Return [x, y] of the center of cell containing provided text 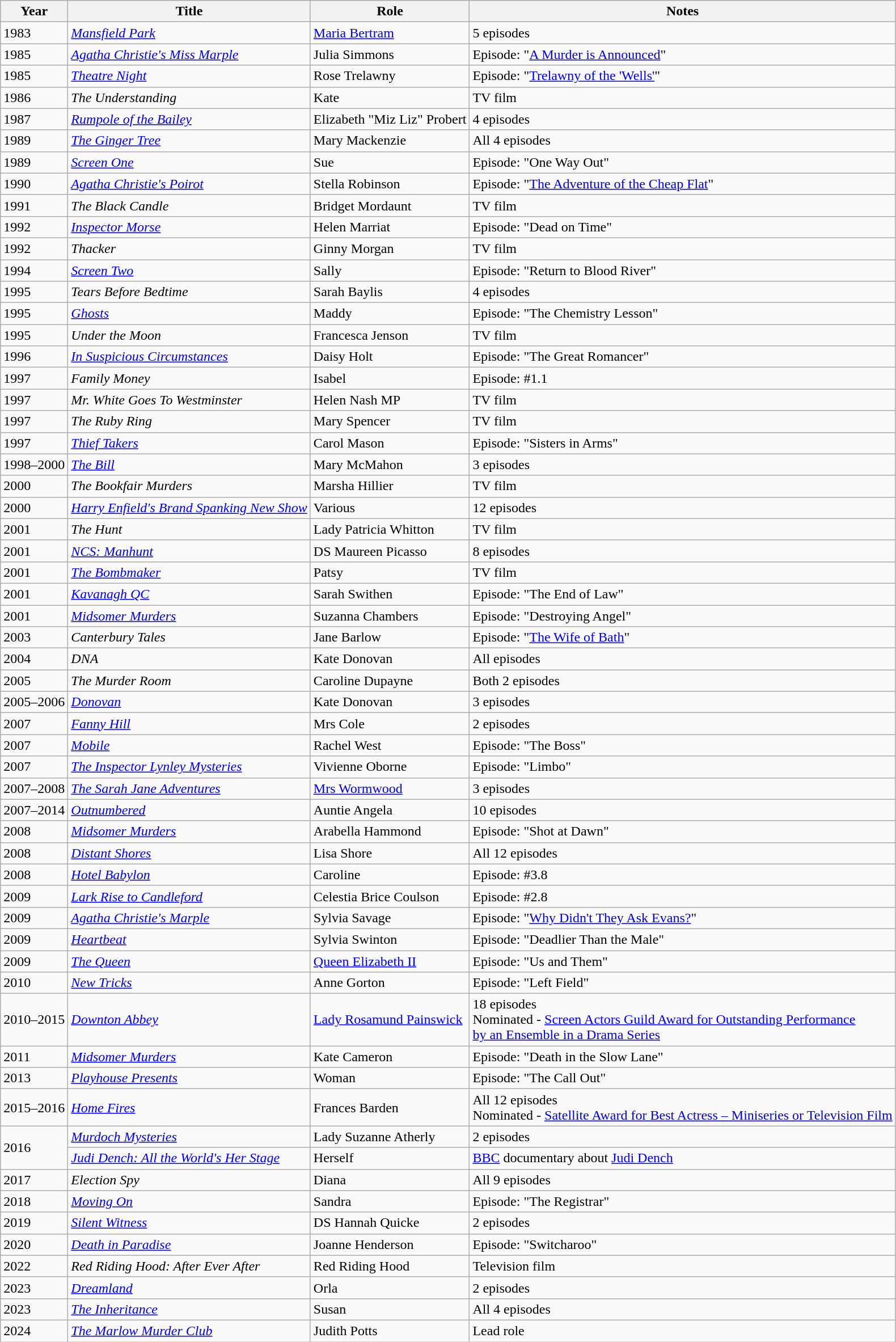
Episode: "Death in the Slow Lane" [683, 1057]
Celestia Brice Coulson [390, 896]
Dreamland [189, 1288]
1998–2000 [34, 465]
Notes [683, 11]
Herself [390, 1158]
Thacker [189, 248]
Rachel West [390, 745]
Kate Cameron [390, 1057]
The Inspector Lynley Mysteries [189, 767]
BBC documentary about Judi Dench [683, 1158]
Episode: "Us and Them" [683, 961]
Downton Abbey [189, 1020]
Episode: "A Murder is Announced" [683, 54]
Hotel Babylon [189, 875]
1986 [34, 98]
Episode: "Left Field" [683, 983]
The Ruby Ring [189, 421]
Year [34, 11]
Sandra [390, 1201]
Under the Moon [189, 335]
Caroline [390, 875]
DNA [189, 659]
Episode: #2.8 [683, 896]
Episode: "Why Didn't They Ask Evans?" [683, 918]
Sarah Baylis [390, 292]
Elizabeth "Miz Liz" Probert [390, 119]
The Murder Room [189, 681]
Sylvia Savage [390, 918]
Moving On [189, 1201]
Mary McMahon [390, 465]
Lead role [683, 1331]
Arabella Hammond [390, 832]
Screen Two [189, 271]
2007–2014 [34, 810]
Distant Shores [189, 853]
Harry Enfield's Brand Spanking New Show [189, 508]
Screen One [189, 162]
Vivienne Oborne [390, 767]
Title [189, 11]
2007–2008 [34, 788]
Sue [390, 162]
Isabel [390, 378]
2024 [34, 1331]
Kate [390, 98]
1987 [34, 119]
Episode: "The Chemistry Lesson" [683, 314]
Patsy [390, 572]
Sarah Swithen [390, 594]
Episode: "The Call Out" [683, 1078]
Daisy Holt [390, 357]
All episodes [683, 659]
The Bill [189, 465]
Mr. White Goes To Westminster [189, 400]
Ginny Morgan [390, 248]
The Black Candle [189, 205]
Television film [683, 1266]
Episode: "Destroying Angel" [683, 615]
Mansfield Park [189, 33]
Episode: "Sisters in Arms" [683, 443]
Both 2 episodes [683, 681]
Sally [390, 271]
2003 [34, 638]
Episode: "The Wife of Bath" [683, 638]
1983 [34, 33]
All 9 episodes [683, 1180]
Maria Bertram [390, 33]
Episode: "The Adventure of the Cheap Flat" [683, 184]
Kavanagh QC [189, 594]
New Tricks [189, 983]
2013 [34, 1078]
2018 [34, 1201]
Episode: "The Registrar" [683, 1201]
The Queen [189, 961]
Red Riding Hood [390, 1266]
Rumpole of the Bailey [189, 119]
Episode: "Limbo" [683, 767]
Episode: "Dead on Time" [683, 227]
Canterbury Tales [189, 638]
Thief Takers [189, 443]
Playhouse Presents [189, 1078]
Outnumbered [189, 810]
Donovan [189, 702]
2017 [34, 1180]
Mrs Wormwood [390, 788]
Role [390, 11]
Lady Patricia Whitton [390, 529]
12 episodes [683, 508]
Tears Before Bedtime [189, 292]
1996 [34, 357]
The Understanding [189, 98]
Episode: #3.8 [683, 875]
2004 [34, 659]
The Bombmaker [189, 572]
Episode: "Trelawny of the 'Wells'" [683, 76]
2020 [34, 1244]
Episode: "The End of Law" [683, 594]
2010 [34, 983]
18 episodes Nominated - Screen Actors Guild Award for Outstanding Performance by an Ensemble in a Drama Series [683, 1020]
Silent Witness [189, 1223]
Julia Simmons [390, 54]
Episode: "Return to Blood River" [683, 271]
Lady Suzanne Atherly [390, 1137]
Episode: "Shot at Dawn" [683, 832]
Red Riding Hood: After Ever After [189, 1266]
DS Hannah Quicke [390, 1223]
1990 [34, 184]
Inspector Morse [189, 227]
Helen Marriat [390, 227]
Rose Trelawny [390, 76]
Stella Robinson [390, 184]
The Marlow Murder Club [189, 1331]
Lisa Shore [390, 853]
Home Fires [189, 1107]
2015–2016 [34, 1107]
Joanne Henderson [390, 1244]
Mary Spencer [390, 421]
Suzanna Chambers [390, 615]
Agatha Christie's Miss Marple [189, 54]
2019 [34, 1223]
2010–2015 [34, 1020]
5 episodes [683, 33]
Woman [390, 1078]
Election Spy [189, 1180]
Episode: #1.1 [683, 378]
Fanny Hill [189, 724]
Episode: "Deadlier Than the Male" [683, 939]
Death in Paradise [189, 1244]
Helen Nash MP [390, 400]
Orla [390, 1288]
The Bookfair Murders [189, 486]
2005–2006 [34, 702]
1991 [34, 205]
Carol Mason [390, 443]
In Suspicious Circumstances [189, 357]
Diana [390, 1180]
Lark Rise to Candleford [189, 896]
All 12 episodes [683, 853]
10 episodes [683, 810]
Bridget Mordaunt [390, 205]
2016 [34, 1147]
Agatha Christie's Marple [189, 918]
The Ginger Tree [189, 141]
Susan [390, 1309]
Family Money [189, 378]
2011 [34, 1057]
The Sarah Jane Adventures [189, 788]
Murdoch Mysteries [189, 1137]
8 episodes [683, 551]
2022 [34, 1266]
Episode: "Switcharoo" [683, 1244]
Judi Dench: All the World's Her Stage [189, 1158]
Maddy [390, 314]
NCS: Manhunt [189, 551]
Francesca Jenson [390, 335]
All 12 episodes Nominated - Satellite Award for Best Actress – Miniseries or Television Film [683, 1107]
Sylvia Swinton [390, 939]
The Hunt [189, 529]
Frances Barden [390, 1107]
Episode: "The Great Romancer" [683, 357]
Marsha Hillier [390, 486]
Lady Rosamund Painswick [390, 1020]
Caroline Dupayne [390, 681]
DS Maureen Picasso [390, 551]
Judith Potts [390, 1331]
Mary Mackenzie [390, 141]
The Inheritance [189, 1309]
Agatha Christie's Poirot [189, 184]
Theatre Night [189, 76]
Auntie Angela [390, 810]
Anne Gorton [390, 983]
Mobile [189, 745]
Episode: "One Way Out" [683, 162]
Ghosts [189, 314]
Episode: "The Boss" [683, 745]
2005 [34, 681]
Mrs Cole [390, 724]
Jane Barlow [390, 638]
Heartbeat [189, 939]
Various [390, 508]
1994 [34, 271]
Queen Elizabeth II [390, 961]
